Scan for the cell matching the given text and deliver its [X, Y] coordinate at center. 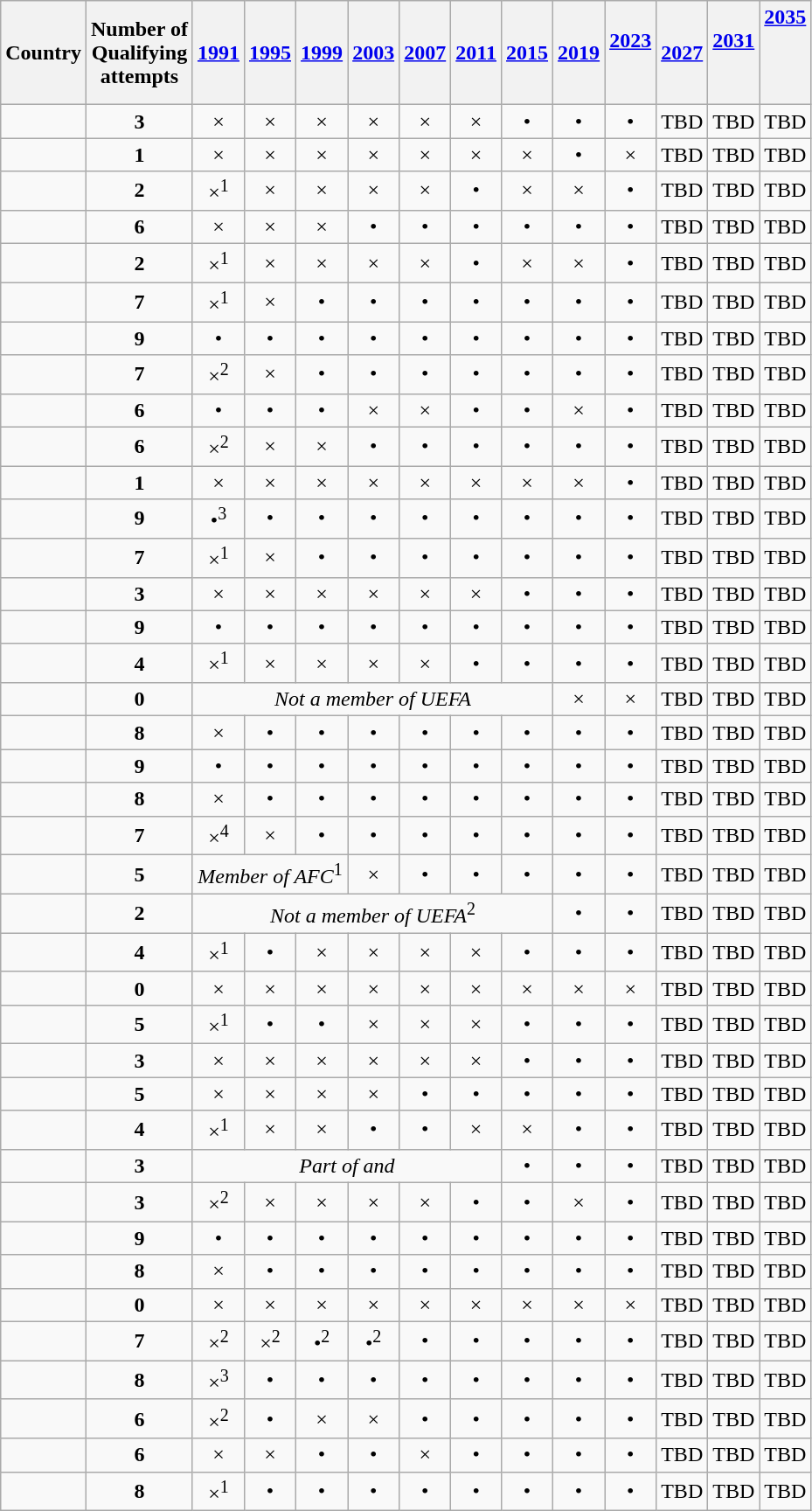
2019 [579, 52]
×3 [219, 1380]
Number of Qualifying attempts [139, 52]
×4 [219, 836]
2023 [631, 52]
Country [44, 52]
2035 [785, 52]
1999 [322, 52]
2007 [425, 52]
1991 [219, 52]
Not a member of UEFA [372, 700]
2015 [526, 52]
2027 [682, 52]
2011 [476, 52]
Part of and [346, 1166]
2003 [374, 52]
Member of AFC1 [269, 874]
2031 [734, 52]
1995 [269, 52]
Not a member of UEFA2 [372, 913]
•3 [219, 519]
